Locate the cell with the specified text and output its [X, Y] center coordinate. 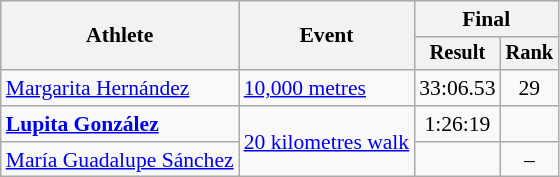
Lupita González [120, 124]
Rank [530, 54]
10,000 metres [327, 88]
Event [327, 36]
20 kilometres walk [327, 142]
1:26:19 [457, 124]
29 [530, 88]
Final [486, 19]
Margarita Hernández [120, 88]
Athlete [120, 36]
Result [457, 54]
33:06.53 [457, 88]
